Pinpoint the cell where the given text exists, returning its [X, Y] midpoint coordinate. 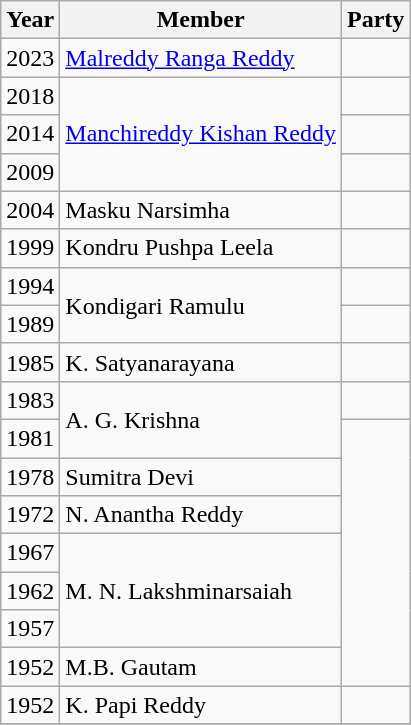
2014 [30, 134]
1981 [30, 438]
Malreddy Ranga Reddy [201, 58]
1983 [30, 400]
Year [30, 20]
Party [375, 20]
N. Anantha Reddy [201, 515]
Sumitra Devi [201, 477]
Member [201, 20]
M.B. Gautam [201, 667]
Masku Narsimha [201, 210]
Manchireddy Kishan Reddy [201, 134]
1989 [30, 324]
Kondigari Ramulu [201, 305]
Kondru Pushpa Leela [201, 248]
2018 [30, 96]
K. Papi Reddy [201, 705]
M. N. Lakshminarsaiah [201, 591]
1978 [30, 477]
1962 [30, 591]
1967 [30, 553]
1994 [30, 286]
1972 [30, 515]
1957 [30, 629]
K. Satyanarayana [201, 362]
1999 [30, 248]
2023 [30, 58]
2009 [30, 172]
1985 [30, 362]
A. G. Krishna [201, 419]
2004 [30, 210]
